Find where the given text appears and provide that cell's center as (x, y) coordinate. 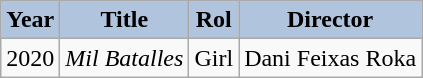
Girl (214, 58)
2020 (30, 58)
Mil Batalles (124, 58)
Title (124, 20)
Dani Feixas Roka (330, 58)
Year (30, 20)
Rol (214, 20)
Director (330, 20)
